Capture the cell that displays the provided text and extract its [x, y] central coordinate. 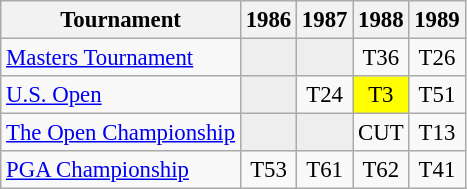
Tournament [121, 20]
PGA Championship [121, 170]
T24 [325, 95]
T36 [381, 58]
T62 [381, 170]
T53 [268, 170]
CUT [381, 133]
T41 [437, 170]
Masters Tournament [121, 58]
T13 [437, 133]
1987 [325, 20]
1986 [268, 20]
U.S. Open [121, 95]
1988 [381, 20]
The Open Championship [121, 133]
T51 [437, 95]
T61 [325, 170]
T26 [437, 58]
T3 [381, 95]
1989 [437, 20]
